Pinpoint the cell where the given text exists, returning its [x, y] midpoint coordinate. 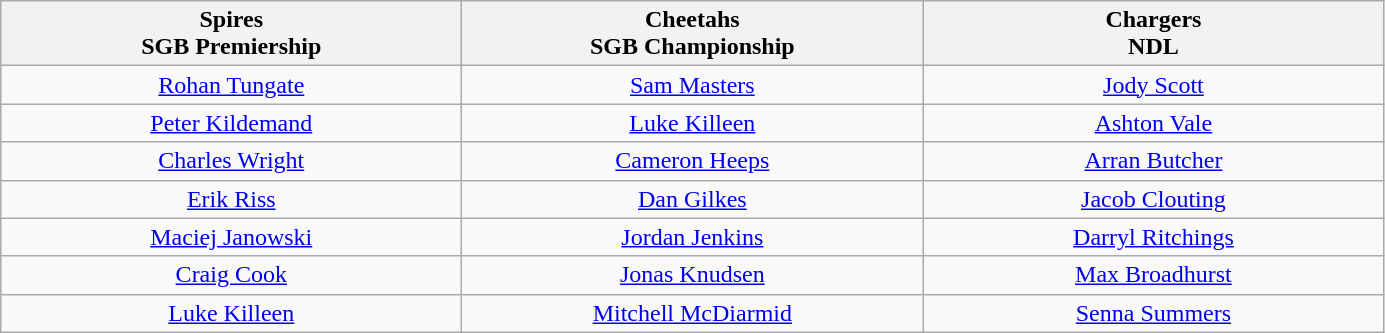
CheetahsSGB Championship [692, 34]
Sam Masters [692, 85]
Charles Wright [232, 161]
Cameron Heeps [692, 161]
Maciej Janowski [232, 237]
Peter Kildemand [232, 123]
Dan Gilkes [692, 199]
Jordan Jenkins [692, 237]
Jonas Knudsen [692, 275]
SpiresSGB Premiership [232, 34]
Mitchell McDiarmid [692, 313]
ChargersNDL [1154, 34]
Jacob Clouting [1154, 199]
Darryl Ritchings [1154, 237]
Craig Cook [232, 275]
Max Broadhurst [1154, 275]
Rohan Tungate [232, 85]
Arran Butcher [1154, 161]
Senna Summers [1154, 313]
Erik Riss [232, 199]
Jody Scott [1154, 85]
Ashton Vale [1154, 123]
